Find where the given text appears and provide that cell's center as [X, Y] coordinate. 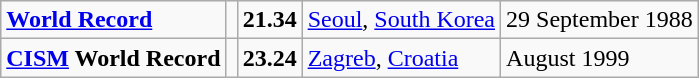
29 September 1988 [600, 20]
Seoul, South Korea [401, 20]
August 1999 [600, 58]
23.24 [270, 58]
21.34 [270, 20]
World Record [114, 20]
Zagreb, Croatia [401, 58]
CISM World Record [114, 58]
